For the text-containing cell, return its midpoint in (x, y) coordinate format. 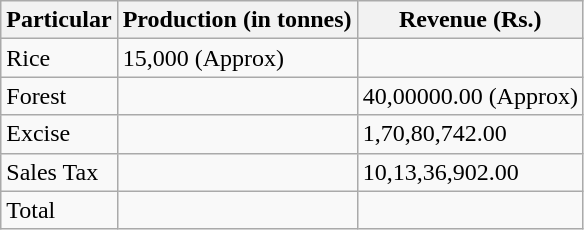
Production (in tonnes) (237, 20)
Total (59, 210)
Sales Tax (59, 172)
10,13,36,902.00 (470, 172)
Forest (59, 96)
Revenue (Rs.) (470, 20)
Excise (59, 134)
40,00000.00 (Approx) (470, 96)
1,70,80,742.00 (470, 134)
Particular (59, 20)
Rice (59, 58)
15,000 (Approx) (237, 58)
